From the cell containing the given text, extract its center point as (x, y) coordinate. 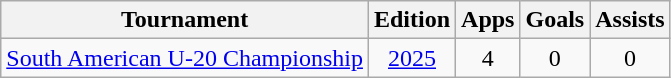
4 (488, 58)
Tournament (185, 20)
Edition (412, 20)
2025 (412, 58)
Apps (488, 20)
Assists (630, 20)
Goals (555, 20)
South American U-20 Championship (185, 58)
